Provide the [X, Y] coordinate of the cell's center where the given text is located.  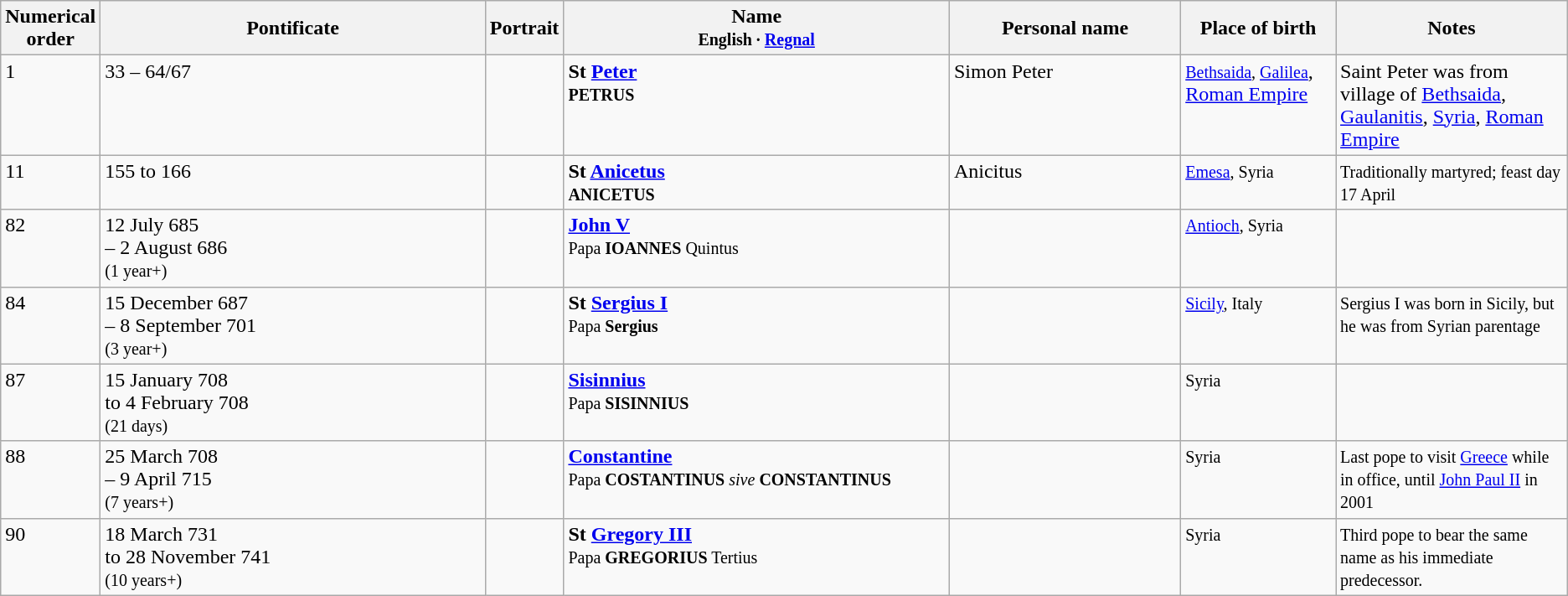
90 [50, 557]
25 March 708– 9 April 715(7 years+) [293, 479]
Numerical order [50, 29]
Sergius I was born in Sicily, but he was from Syrian parentage [1452, 325]
Place of birth [1258, 29]
NameEnglish · Regnal [757, 29]
155 to 166 [293, 183]
11 [50, 183]
Pontificate [293, 29]
84 [50, 325]
Third pope to bear the same name as his immediate predecessor. [1452, 557]
St PeterPETRUS [757, 106]
15 December 687 – 8 September 701(3 year+) [293, 325]
St Gregory IIIPapa GREGORIUS Tertius [757, 557]
Last pope to visit Greece while in office, until John Paul II in 2001 [1452, 479]
Saint Peter was from village of Bethsaida, Gaulanitis, Syria, Roman Empire [1452, 106]
1 [50, 106]
12 July 685 – 2 August 686(1 year+) [293, 248]
87 [50, 402]
33 – 64/67 [293, 106]
St Sergius IPapa Sergius [757, 325]
18 March 731 to 28 November 741(10 years+) [293, 557]
Notes [1452, 29]
Bethsaida, Galilea, Roman Empire [1258, 106]
Emesa, Syria [1258, 183]
Simon Peter [1065, 106]
Antioch, Syria [1258, 248]
Anicitus [1065, 183]
SisinniusPapa SISINNIUS [757, 402]
15 January 708 to 4 February 708(21 days) [293, 402]
Sicily, Italy [1258, 325]
St AnicetusANICETUS [757, 183]
ConstantinePapa COSTANTINUS sive CONSTANTINUS [757, 479]
Traditionally martyred; feast day 17 April [1452, 183]
82 [50, 248]
Personal name [1065, 29]
Portrait [524, 29]
John VPapa IOANNES Quintus [757, 248]
88 [50, 479]
